Pinpoint the cell where the given text exists, returning its (X, Y) midpoint coordinate. 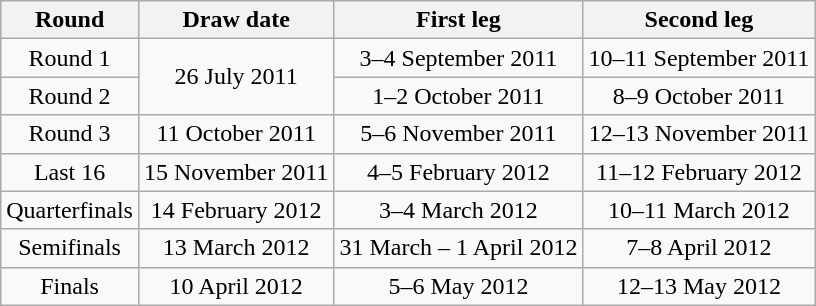
Round 3 (70, 134)
Round 1 (70, 58)
14 February 2012 (236, 210)
Quarterfinals (70, 210)
Second leg (699, 20)
12–13 November 2011 (699, 134)
11–12 February 2012 (699, 172)
11 October 2011 (236, 134)
10–11 March 2012 (699, 210)
3–4 September 2011 (458, 58)
Round (70, 20)
31 March – 1 April 2012 (458, 248)
Round 2 (70, 96)
26 July 2011 (236, 77)
10–11 September 2011 (699, 58)
4–5 February 2012 (458, 172)
8–9 October 2011 (699, 96)
7–8 April 2012 (699, 248)
Last 16 (70, 172)
12–13 May 2012 (699, 286)
5–6 May 2012 (458, 286)
13 March 2012 (236, 248)
15 November 2011 (236, 172)
3–4 March 2012 (458, 210)
Finals (70, 286)
Draw date (236, 20)
10 April 2012 (236, 286)
First leg (458, 20)
Semifinals (70, 248)
1–2 October 2011 (458, 96)
5–6 November 2011 (458, 134)
